Scan for the cell matching the given text and deliver its [x, y] coordinate at center. 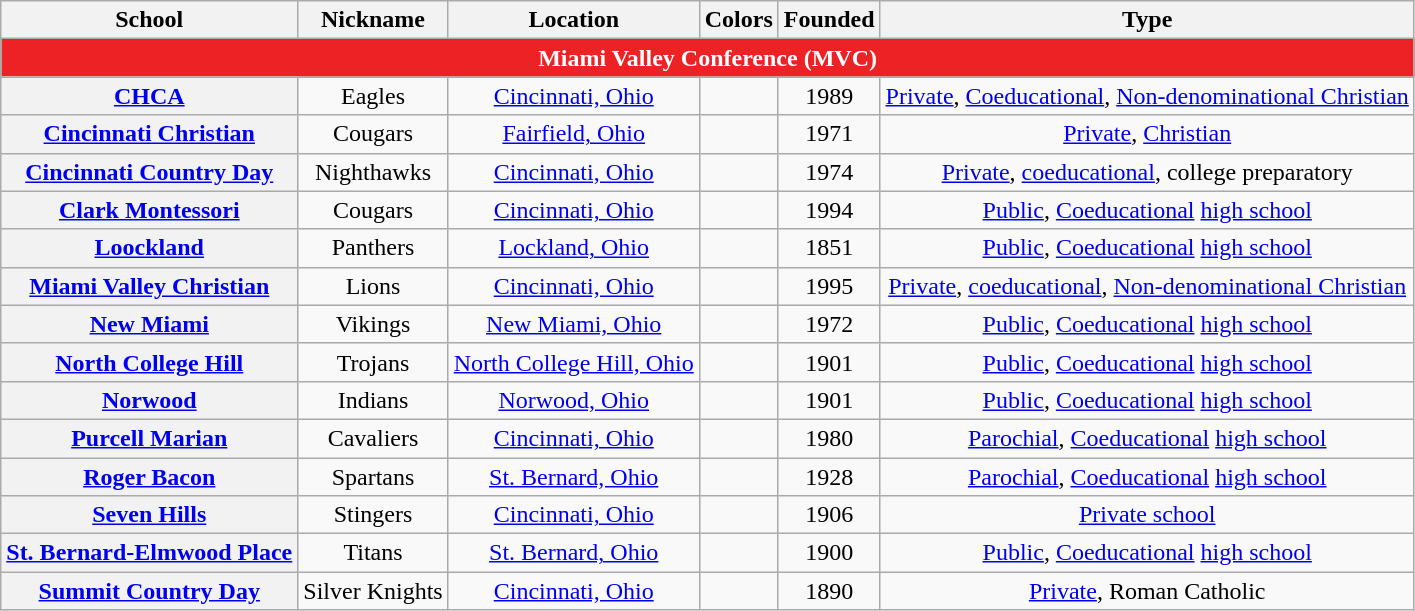
North College Hill, Ohio [574, 362]
Roger Bacon [150, 477]
Private, coeducational, college preparatory [1147, 172]
Private, Coeducational, Non-denominational Christian [1147, 96]
Stingers [373, 515]
1890 [829, 591]
Cincinnati Country Day [150, 172]
Nighthawks [373, 172]
Lockland, Ohio [574, 248]
1989 [829, 96]
New Miami [150, 324]
Miami Valley Conference (MVC) [708, 58]
Private, Roman Catholic [1147, 591]
Panthers [373, 248]
1972 [829, 324]
Miami Valley Christian [150, 286]
1971 [829, 134]
Cincinnati Christian [150, 134]
Norwood, Ohio [574, 400]
Colors [738, 20]
Vikings [373, 324]
1974 [829, 172]
Location [574, 20]
Private school [1147, 515]
Loockland [150, 248]
1851 [829, 248]
Eagles [373, 96]
Silver Knights [373, 591]
School [150, 20]
1980 [829, 438]
Clark Montessori [150, 210]
Founded [829, 20]
1906 [829, 515]
New Miami, Ohio [574, 324]
Seven Hills [150, 515]
Private, Christian [1147, 134]
Nickname [373, 20]
Norwood [150, 400]
Summit Country Day [150, 591]
Fairfield, Ohio [574, 134]
Spartans [373, 477]
Private, coeducational, Non-denominational Christian [1147, 286]
Titans [373, 553]
1900 [829, 553]
1994 [829, 210]
Indians [373, 400]
Trojans [373, 362]
St. Bernard-Elmwood Place [150, 553]
Purcell Marian [150, 438]
Lions [373, 286]
CHCA [150, 96]
North College Hill [150, 362]
1995 [829, 286]
1928 [829, 477]
Cavaliers [373, 438]
Type [1147, 20]
